Determine the (x, y) coordinate at the center of the cell enclosing the given text.  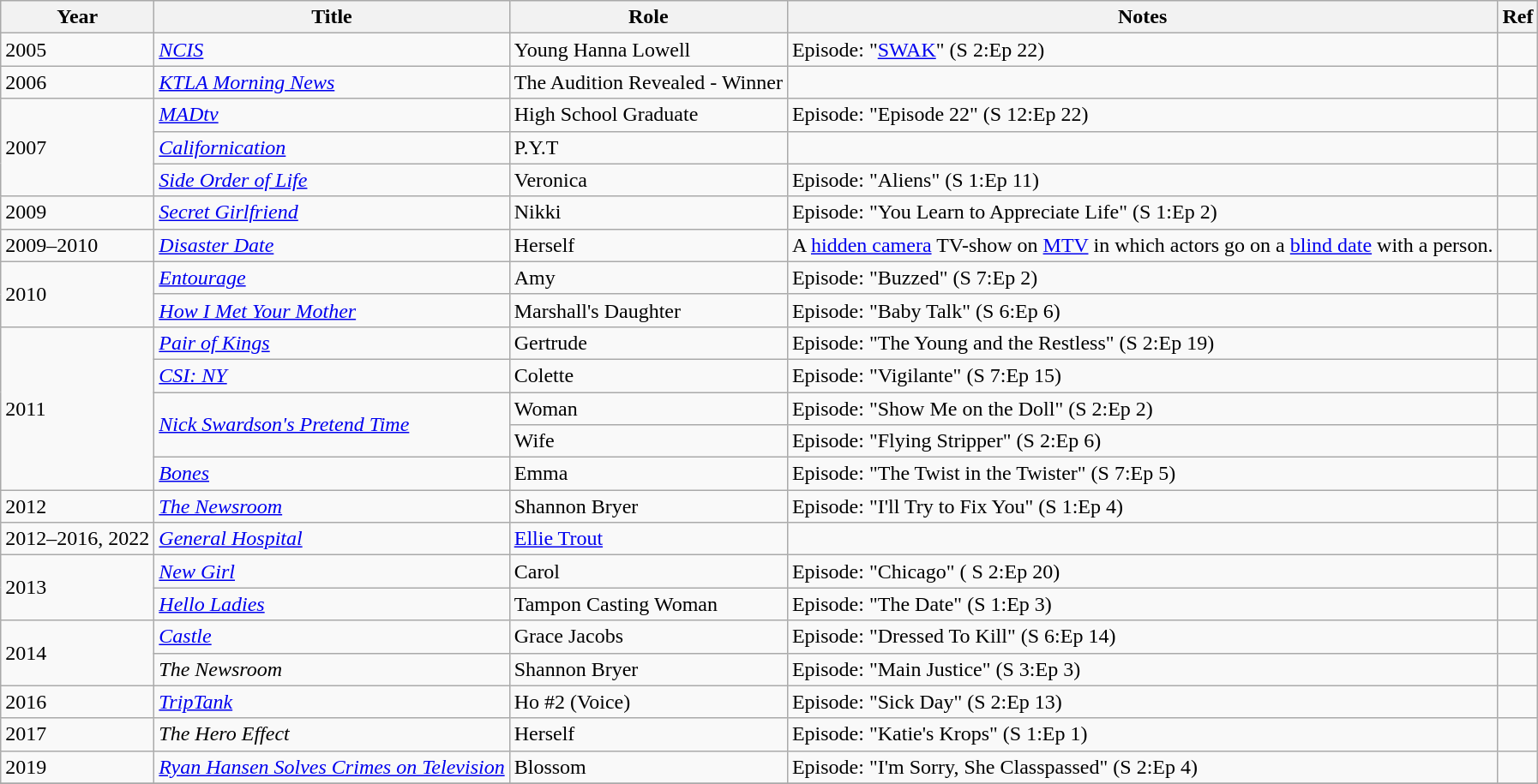
Year (77, 17)
The Hero Effect (332, 734)
2017 (77, 734)
Role (648, 17)
Grace Jacobs (648, 637)
2014 (77, 653)
KTLA Morning News (332, 82)
Notes (1142, 17)
How I Met Your Mother (332, 310)
Episode: "Dressed To Kill" (S 6:Ep 14) (1142, 637)
Colette (648, 375)
2019 (77, 767)
Episode: "The Date" (S 1:Ep 3) (1142, 604)
CSI: NY (332, 375)
Episode: "Episode 22" (S 12:Ep 22) (1142, 115)
Title (332, 17)
Marshall's Daughter (648, 310)
The Audition Revealed - Winner (648, 82)
Episode: "Sick Day" (S 2:Ep 13) (1142, 702)
Entourage (332, 278)
Episode: "Vigilante" (S 7:Ep 15) (1142, 375)
Episode: "Chicago" ( S 2:Ep 20) (1142, 572)
2009 (77, 212)
Woman (648, 409)
P.Y.T (648, 147)
Episode: "I'll Try to Fix You" (S 1:Ep 4) (1142, 506)
TripTank (332, 702)
2007 (77, 147)
Side Order of Life (332, 180)
Gertrude (648, 343)
Episode: "Main Justice" (S 3:Ep 3) (1142, 669)
Episode: "Flying Stripper" (S 2:Ep 6) (1142, 441)
Nikki (648, 212)
Young Hanna Lowell (648, 50)
NCIS (332, 50)
Nick Swardson's Pretend Time (332, 425)
A hidden camera TV-show on MTV in which actors go on a blind date with a person. (1142, 245)
Carol (648, 572)
Episode: "You Learn to Appreciate Life" (S 1:Ep 2) (1142, 212)
Episode: "Katie's Krops" (S 1:Ep 1) (1142, 734)
Episode: "The Twist in the Twister" (S 7:Ep 5) (1142, 474)
Veronica (648, 180)
Pair of Kings (332, 343)
2005 (77, 50)
Episode: "Show Me on the Doll" (S 2:Ep 2) (1142, 409)
Secret Girlfriend (332, 212)
Blossom (648, 767)
2009–2010 (77, 245)
2010 (77, 294)
Californication (332, 147)
General Hospital (332, 539)
2012–2016, 2022 (77, 539)
Episode: "I'm Sorry, She Classpassed" (S 2:Ep 4) (1142, 767)
2013 (77, 588)
Episode: "Buzzed" (S 7:Ep 2) (1142, 278)
Wife (648, 441)
Episode: "Aliens" (S 1:Ep 11) (1142, 180)
Episode: "SWAK" (S 2:Ep 22) (1142, 50)
Emma (648, 474)
2016 (77, 702)
Bones (332, 474)
High School Graduate (648, 115)
2012 (77, 506)
Ref (1517, 17)
MADtv (332, 115)
2011 (77, 408)
Ho #2 (Voice) (648, 702)
Hello Ladies (332, 604)
Castle (332, 637)
Disaster Date (332, 245)
Tampon Casting Woman (648, 604)
2006 (77, 82)
Ryan Hansen Solves Crimes on Television (332, 767)
Ellie Trout (648, 539)
Episode: "Baby Talk" (S 6:Ep 6) (1142, 310)
New Girl (332, 572)
Amy (648, 278)
Episode: "The Young and the Restless" (S 2:Ep 19) (1142, 343)
